Provide the (X, Y) coordinate of the cell's center where the given text is located.  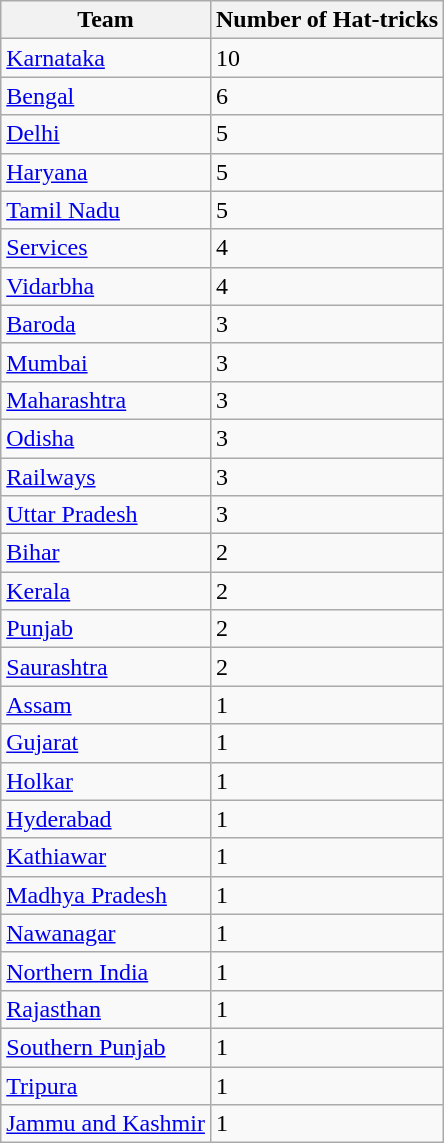
Holkar (106, 781)
Baroda (106, 324)
Rajasthan (106, 1009)
Karnataka (106, 58)
Mumbai (106, 362)
Nawanagar (106, 933)
Assam (106, 705)
Jammu and Kashmir (106, 1124)
Services (106, 248)
Bengal (106, 96)
Gujarat (106, 743)
Vidarbha (106, 286)
Haryana (106, 172)
Uttar Pradesh (106, 515)
Maharashtra (106, 400)
Team (106, 20)
10 (326, 58)
6 (326, 96)
Saurashtra (106, 667)
Bihar (106, 553)
Kerala (106, 591)
Tripura (106, 1085)
Hyderabad (106, 819)
Punjab (106, 629)
Delhi (106, 134)
Odisha (106, 438)
Number of Hat-tricks (326, 20)
Southern Punjab (106, 1047)
Tamil Nadu (106, 210)
Kathiawar (106, 857)
Railways (106, 477)
Madhya Pradesh (106, 895)
Northern India (106, 971)
